Return the (X, Y) coordinate for the center point of the cell that contains the specified text.  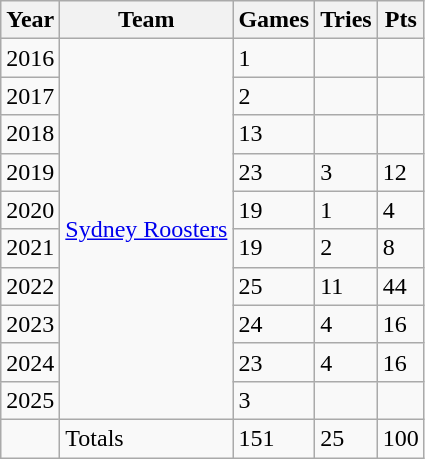
2023 (30, 324)
Games (274, 20)
2021 (30, 248)
Tries (346, 20)
11 (346, 286)
100 (400, 438)
8 (400, 248)
2016 (30, 58)
24 (274, 324)
Pts (400, 20)
Year (30, 20)
2019 (30, 172)
12 (400, 172)
2018 (30, 134)
151 (274, 438)
2017 (30, 96)
2025 (30, 400)
Team (146, 20)
44 (400, 286)
2022 (30, 286)
2024 (30, 362)
13 (274, 134)
Sydney Roosters (146, 230)
2020 (30, 210)
Totals (146, 438)
